Locate the cell with the specified text and output its (x, y) center coordinate. 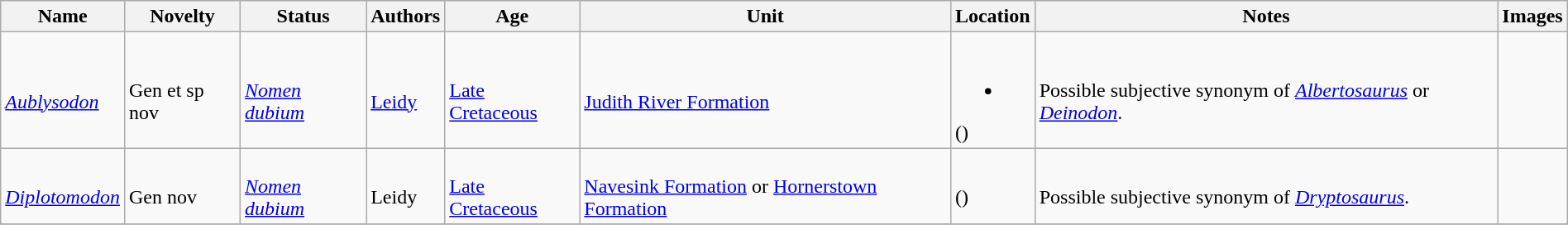
Diplotomodon (63, 186)
Gen nov (182, 186)
Judith River Formation (766, 90)
Unit (766, 17)
Novelty (182, 17)
Gen et sp nov (182, 90)
Possible subjective synonym of Dryptosaurus. (1266, 186)
Navesink Formation or Hornerstown Formation (766, 186)
Authors (405, 17)
Status (304, 17)
Age (513, 17)
Notes (1266, 17)
Aublysodon (63, 90)
Possible subjective synonym of Albertosaurus or Deinodon. (1266, 90)
Name (63, 17)
Location (992, 17)
Images (1532, 17)
